Identify which cell holds the provided text, then report its [x, y] central coordinate. 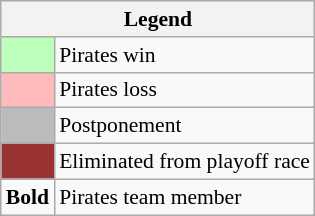
Pirates win [184, 55]
Eliminated from playoff race [184, 162]
Pirates loss [184, 90]
Legend [158, 19]
Postponement [184, 126]
Pirates team member [184, 197]
Bold [28, 197]
